Extract the (X, Y) coordinate from the center of the cell holding the provided text.  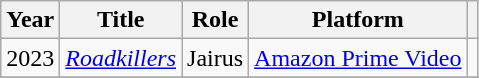
Title (121, 20)
2023 (30, 58)
Roadkillers (121, 58)
Amazon Prime Video (358, 58)
Platform (358, 20)
Jairus (216, 58)
Year (30, 20)
Role (216, 20)
